Determine the (X, Y) coordinate at the center of the cell enclosing the given text.  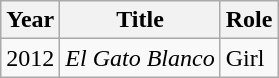
Year (30, 20)
Girl (249, 58)
2012 (30, 58)
El Gato Blanco (140, 58)
Role (249, 20)
Title (140, 20)
